Detect which cell encompasses the target text, then output its (x, y) center coordinate. 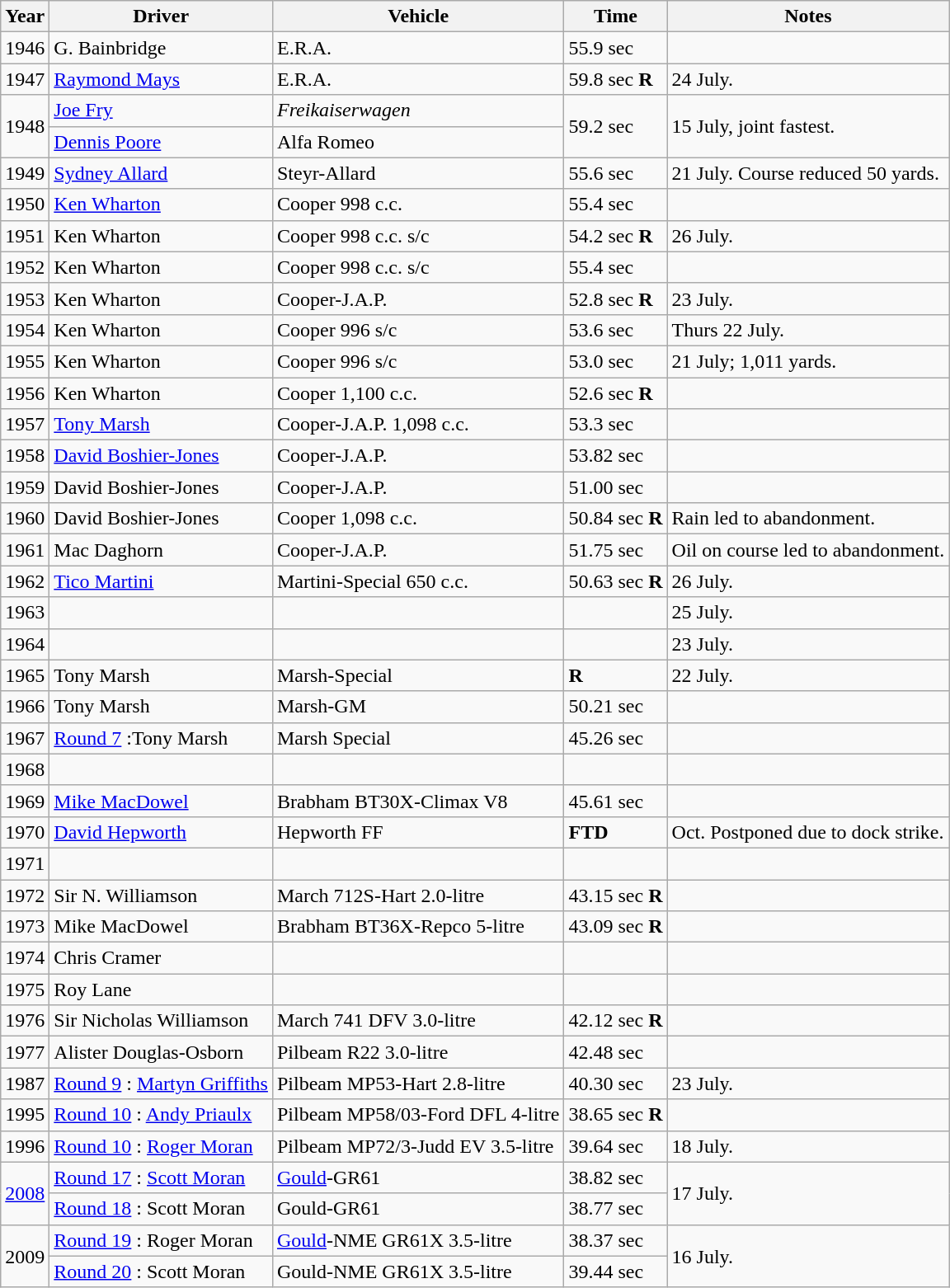
43.09 sec R (615, 927)
Round 18 : Scott Moran (162, 1209)
Cooper 1,100 c.c. (418, 393)
March 741 DFV 3.0-litre (418, 1021)
38.37 sec (615, 1240)
1951 (25, 236)
45.26 sec (615, 738)
FTD (615, 832)
1966 (25, 707)
59.8 sec R (615, 79)
1970 (25, 832)
1976 (25, 1021)
1968 (25, 769)
1967 (25, 738)
Round 7 :Tony Marsh (162, 738)
1973 (25, 927)
42.48 sec (615, 1052)
Sir Nicholas Williamson (162, 1021)
1987 (25, 1084)
17 July. (808, 1193)
Notes (808, 16)
Year (25, 16)
Thurs 22 July. (808, 330)
Cooper 998 c.c. (418, 204)
1995 (25, 1115)
Alfa Romeo (418, 142)
45.61 sec (615, 801)
Round 10 : Andy Priaulx (162, 1115)
1962 (25, 581)
59.2 sec (615, 126)
Round 9 : Martyn Griffiths (162, 1084)
1955 (25, 361)
1953 (25, 298)
Pilbeam R22 3.0-litre (418, 1052)
51.75 sec (615, 550)
Raymond Mays (162, 79)
1965 (25, 675)
Time (615, 16)
52.8 sec R (615, 298)
50.21 sec (615, 707)
Dennis Poore (162, 142)
Tico Martini (162, 581)
Vehicle (418, 16)
Joe Fry (162, 110)
42.12 sec R (615, 1021)
Pilbeam MP72/3-Judd EV 3.5-litre (418, 1146)
1969 (25, 801)
Marsh Special (418, 738)
38.82 sec (615, 1178)
Cooper 1,098 c.c. (418, 519)
Brabham BT36X-Repco 5-litre (418, 927)
Rain led to abandonment. (808, 519)
Steyr-Allard (418, 173)
1947 (25, 79)
38.65 sec R (615, 1115)
52.6 sec R (615, 393)
1963 (25, 613)
Mac Daghorn (162, 550)
1948 (25, 126)
David Hepworth (162, 832)
Oct. Postponed due to dock strike. (808, 832)
1960 (25, 519)
2008 (25, 1193)
39.64 sec (615, 1146)
Martini-Special 650 c.c. (418, 581)
Sir N. Williamson (162, 895)
1964 (25, 644)
Pilbeam MP53-Hart 2.8-litre (418, 1084)
1946 (25, 48)
54.2 sec R (615, 236)
Round 17 : Scott Moran (162, 1178)
39.44 sec (615, 1272)
1975 (25, 990)
Cooper-J.A.P. 1,098 c.c. (418, 425)
Alister Douglas-Osborn (162, 1052)
25 July. (808, 613)
Brabham BT30X-Climax V8 (418, 801)
Round 10 : Roger Moran (162, 1146)
24 July. (808, 79)
38.77 sec (615, 1209)
Marsh-Special (418, 675)
53.3 sec (615, 425)
1949 (25, 173)
Chris Cramer (162, 958)
1959 (25, 487)
21 July. Course reduced 50 yards. (808, 173)
51.00 sec (615, 487)
1952 (25, 267)
1956 (25, 393)
43.15 sec R (615, 895)
1977 (25, 1052)
50.63 sec R (615, 581)
1954 (25, 330)
Round 20 : Scott Moran (162, 1272)
Round 19 : Roger Moran (162, 1240)
1958 (25, 456)
Sydney Allard (162, 173)
March 712S-Hart 2.0-litre (418, 895)
53.0 sec (615, 361)
1961 (25, 550)
15 July, joint fastest. (808, 126)
Driver (162, 16)
18 July. (808, 1146)
1971 (25, 863)
Pilbeam MP58/03-Ford DFL 4-litre (418, 1115)
G. Bainbridge (162, 48)
Oil on course led to abandonment. (808, 550)
50.84 sec R (615, 519)
1996 (25, 1146)
1974 (25, 958)
53.82 sec (615, 456)
R (615, 675)
1957 (25, 425)
1950 (25, 204)
Hepworth FF (418, 832)
53.6 sec (615, 330)
55.9 sec (615, 48)
40.30 sec (615, 1084)
16 July. (808, 1256)
Freikaiserwagen (418, 110)
Roy Lane (162, 990)
2009 (25, 1256)
55.6 sec (615, 173)
Marsh-GM (418, 707)
21 July; 1,011 yards. (808, 361)
1972 (25, 895)
22 July. (808, 675)
